For the text-containing cell, return its midpoint in [X, Y] coordinate format. 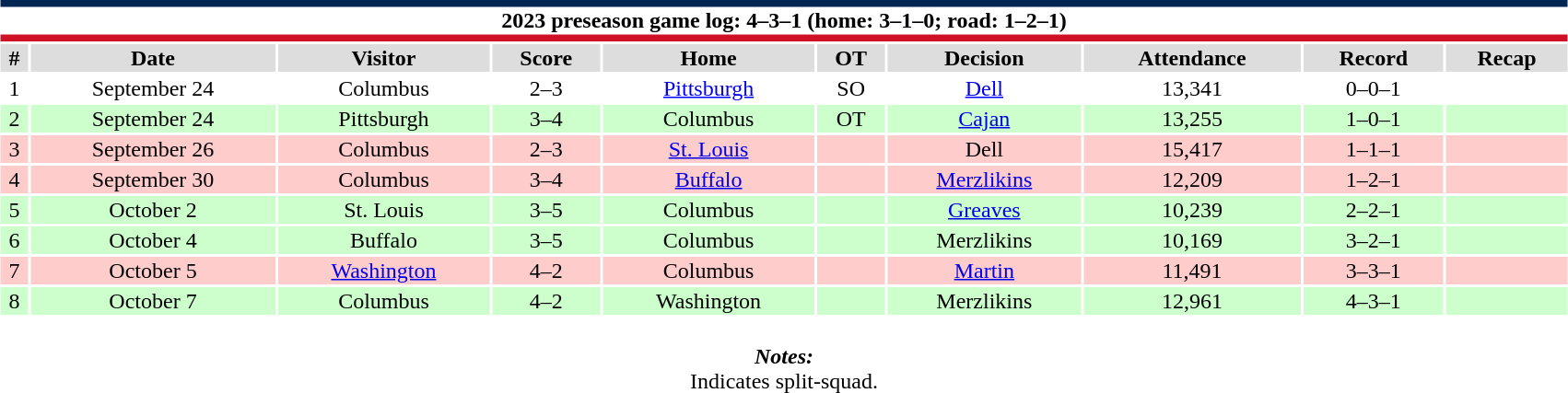
4–3–1 [1374, 301]
10,169 [1192, 240]
4 [15, 179]
Date [153, 58]
11,491 [1192, 271]
0–0–1 [1374, 88]
September 30 [153, 179]
Greaves [985, 210]
2–2–1 [1374, 210]
1–1–1 [1374, 149]
13,255 [1192, 119]
3–2–1 [1374, 240]
Decision [985, 58]
September 26 [153, 149]
12,961 [1192, 301]
6 [15, 240]
Home [708, 58]
October 4 [153, 240]
8 [15, 301]
SO [851, 88]
Cajan [985, 119]
10,239 [1192, 210]
1–2–1 [1374, 179]
October 2 [153, 210]
Record [1374, 58]
7 [15, 271]
Attendance [1192, 58]
5 [15, 210]
Martin [985, 271]
October 7 [153, 301]
15,417 [1192, 149]
1–0–1 [1374, 119]
Score [545, 58]
Recap [1507, 58]
3 [15, 149]
13,341 [1192, 88]
October 5 [153, 271]
Visitor [383, 58]
2 [15, 119]
1 [15, 88]
12,209 [1192, 179]
# [15, 58]
2023 preseason game log: 4–3–1 (home: 3–1–0; road: 1–2–1) [784, 20]
3–3–1 [1374, 271]
